Capture the cell that displays the provided text and extract its (x, y) central coordinate. 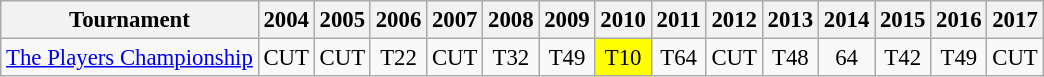
64 (846, 58)
2015 (903, 20)
T42 (903, 58)
2012 (734, 20)
T10 (623, 58)
T64 (678, 58)
2013 (790, 20)
2004 (286, 20)
Tournament (130, 20)
2008 (511, 20)
2006 (398, 20)
T22 (398, 58)
T32 (511, 58)
The Players Championship (130, 58)
2011 (678, 20)
2010 (623, 20)
2016 (959, 20)
2007 (455, 20)
2014 (846, 20)
2009 (567, 20)
2017 (1015, 20)
T48 (790, 58)
2005 (342, 20)
